For the text-containing cell, return its midpoint in [x, y] coordinate format. 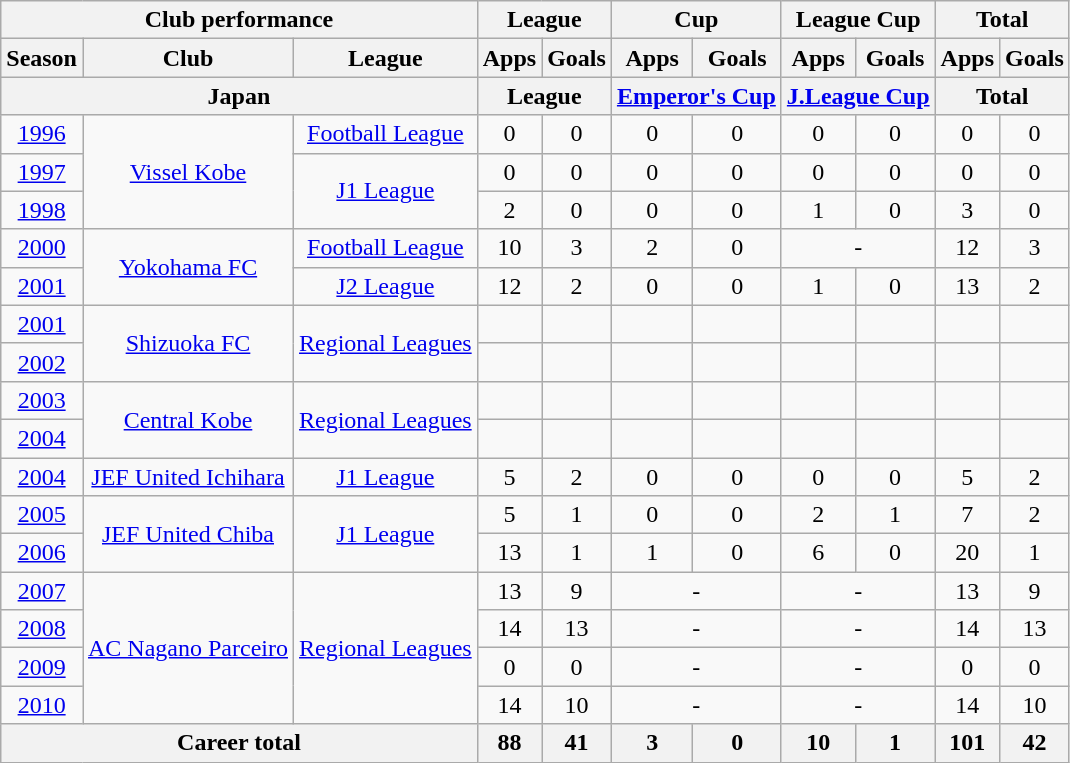
2008 [42, 629]
Club performance [239, 20]
League Cup [858, 20]
Vissel Kobe [188, 172]
2005 [42, 515]
41 [577, 743]
2006 [42, 553]
88 [509, 743]
1996 [42, 134]
AC Nagano Parceiro [188, 648]
20 [967, 553]
2007 [42, 591]
Club [188, 58]
Japan [239, 96]
Shizuoka FC [188, 343]
2010 [42, 705]
2003 [42, 400]
J.League Cup [858, 96]
Emperor's Cup [696, 96]
2000 [42, 248]
1998 [42, 210]
JEF United Ichihara [188, 477]
1997 [42, 172]
Career total [239, 743]
Season [42, 58]
2009 [42, 667]
101 [967, 743]
42 [1035, 743]
JEF United Chiba [188, 534]
J2 League [386, 286]
7 [967, 515]
Central Kobe [188, 419]
Cup [696, 20]
Yokohama FC [188, 267]
6 [818, 553]
2002 [42, 362]
